Provide the [x, y] coordinate of the cell's center where the given text is located.  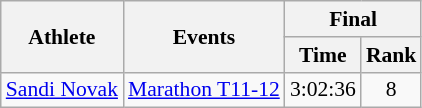
Marathon T11-12 [204, 90]
Time [323, 55]
Athlete [62, 36]
Events [204, 36]
Sandi Novak [62, 90]
Rank [392, 55]
3:02:36 [323, 90]
8 [392, 90]
Final [354, 19]
